Pinpoint the cell where the given text exists, returning its (X, Y) midpoint coordinate. 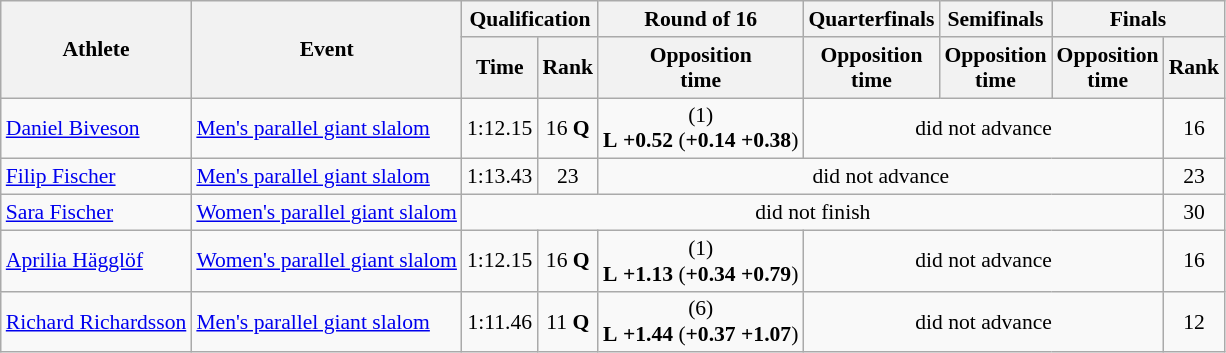
Qualification (530, 19)
(1)L +0.52 (+0.14 +0.38) (700, 128)
1:11.46 (500, 322)
(1)L +1.13 (+0.34 +0.79) (700, 260)
did not finish (813, 213)
Richard Richardsson (96, 322)
Semifinals (995, 19)
30 (1194, 213)
Quarterfinals (871, 19)
Time (500, 68)
Finals (1138, 19)
1:13.43 (500, 177)
11 Q (568, 322)
Athlete (96, 50)
Sara Fischer (96, 213)
12 (1194, 322)
Round of 16 (700, 19)
(6)L +1.44 (+0.37 +1.07) (700, 322)
Daniel Biveson (96, 128)
Aprilia Hägglöf (96, 260)
Event (326, 50)
Filip Fischer (96, 177)
